Scan for the cell matching the given text and deliver its (x, y) coordinate at center. 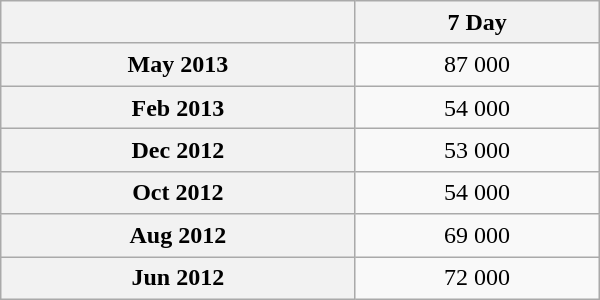
87 000 (477, 64)
May 2013 (178, 64)
7 Day (477, 22)
72 000 (477, 278)
Oct 2012 (178, 192)
Feb 2013 (178, 108)
53 000 (477, 150)
Dec 2012 (178, 150)
69 000 (477, 236)
Aug 2012 (178, 236)
Jun 2012 (178, 278)
